Determine the [x, y] coordinate at the center of the cell enclosing the given text.  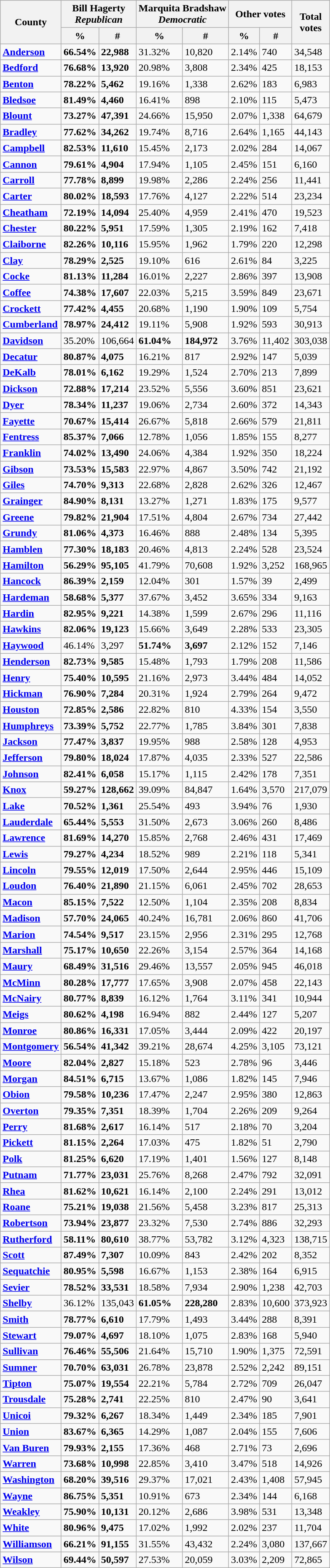
3.84% [244, 725]
6,365 [117, 1431]
12,863 [311, 1095]
2.79% [244, 693]
4,127 [206, 196]
22.21% [159, 1383]
11,441 [311, 180]
82.95% [80, 613]
Other votes [260, 14]
4,959 [206, 212]
5,818 [206, 421]
18,183 [117, 549]
709 [276, 1383]
184,972 [206, 341]
21.15% [159, 886]
DeKalb [31, 373]
58.11% [80, 1239]
1,793 [206, 661]
616 [206, 260]
24,412 [117, 325]
Cocke [31, 277]
84.90% [80, 501]
13,490 [117, 453]
75.21% [80, 1207]
4,234 [117, 854]
468 [206, 1447]
81.06% [80, 533]
284 [276, 148]
61.05% [159, 1303]
10,600 [276, 1303]
25.76% [159, 1175]
77.78% [80, 180]
20.31% [159, 693]
4,904 [117, 164]
72.85% [80, 709]
25.40% [159, 212]
78.29% [80, 260]
Sequatchie [31, 1271]
70,608 [206, 565]
78.34% [80, 405]
18,593 [117, 196]
493 [206, 806]
128,662 [117, 790]
2.26% [244, 1111]
84 [276, 260]
39.09% [159, 790]
Benton [31, 84]
3,410 [206, 1463]
8,277 [311, 437]
26.78% [159, 1367]
79.27% [80, 854]
2.12% [244, 645]
29.46% [159, 966]
2.90% [244, 1287]
2.33% [244, 758]
Sumner [31, 1367]
2,741 [117, 1399]
3,204 [311, 1127]
80.22% [80, 228]
16.46% [159, 533]
12,019 [117, 870]
23.52% [159, 389]
8,834 [311, 902]
3.76% [244, 341]
14,168 [311, 950]
34,262 [117, 132]
43,432 [206, 1544]
Washington [31, 1479]
523 [206, 1063]
90 [276, 1399]
209 [276, 1111]
Perry [31, 1127]
Hardin [31, 613]
19.16% [159, 84]
6,620 [117, 1159]
Hardeman [31, 597]
Franklin [31, 453]
2.58% [244, 742]
3.98% [244, 1512]
2,155 [117, 1447]
2,686 [206, 1512]
579 [276, 421]
Clay [31, 260]
9,221 [117, 613]
77.42% [80, 309]
5,752 [117, 725]
2.05% [244, 966]
16.01% [159, 277]
20,059 [206, 1560]
63,031 [117, 1367]
1.56% [244, 1159]
17.05% [159, 1031]
4,455 [117, 309]
137,667 [311, 1544]
80.87% [80, 357]
19.10% [159, 260]
168 [276, 1335]
1.64% [244, 790]
237 [276, 1528]
County [31, 22]
11,610 [117, 148]
13.27% [159, 501]
14,067 [311, 148]
13,557 [206, 966]
79.07% [80, 1335]
Smith [31, 1319]
Coffee [31, 293]
7,899 [311, 373]
3,252 [276, 565]
11,116 [311, 613]
Anderson [31, 52]
82.53% [80, 148]
80.96% [80, 1528]
1,190 [206, 309]
3.65% [244, 597]
11,586 [311, 661]
2.09% [244, 1031]
2,734 [206, 405]
5,039 [311, 357]
Hamblen [31, 549]
76.40% [80, 886]
32,091 [311, 1175]
4,867 [206, 469]
7,530 [206, 1223]
6,058 [117, 774]
533 [276, 629]
78.22% [80, 84]
80.02% [80, 196]
15.95% [159, 244]
860 [276, 918]
1,361 [117, 806]
2.92% [244, 357]
202 [276, 1255]
22.68% [159, 485]
96 [276, 1063]
702 [276, 886]
7,522 [117, 902]
2.18% [244, 1127]
10,621 [117, 1191]
2.22% [244, 196]
73.94% [80, 1223]
Hancock [31, 581]
77.62% [80, 132]
85.37% [80, 437]
288 [276, 1319]
260 [276, 822]
1,764 [206, 999]
37.67% [159, 597]
2.64% [244, 132]
2,644 [206, 870]
19,554 [117, 1383]
42,703 [311, 1287]
80.77% [80, 999]
2.72% [244, 1383]
8,148 [311, 1159]
15,109 [311, 870]
82.41% [80, 774]
8,268 [206, 1175]
8,352 [311, 1255]
65.44% [80, 822]
77.47% [80, 742]
18.10% [159, 1335]
1,785 [206, 725]
81.15% [80, 1143]
3,837 [117, 742]
38.77% [159, 1239]
2,827 [117, 1063]
53,782 [206, 1239]
5,784 [206, 1383]
Lake [31, 806]
Van Buren [31, 1447]
79.32% [80, 1415]
19.95% [159, 742]
86.39% [80, 581]
23,671 [311, 293]
64,679 [311, 116]
3.50% [244, 469]
17.59% [159, 228]
Wilson [31, 1560]
109 [276, 309]
27.53% [159, 1560]
5,351 [117, 1496]
31.32% [159, 52]
15.66% [159, 629]
McNairy [31, 999]
1,105 [206, 164]
2,617 [117, 1127]
14,343 [311, 405]
2.66% [244, 421]
6,983 [311, 84]
10,595 [117, 677]
56.29% [80, 565]
66.54% [80, 52]
18.52% [159, 854]
1,449 [206, 1415]
31.50% [159, 822]
Greene [31, 517]
7,418 [311, 228]
1,086 [206, 1079]
6,715 [117, 1079]
81.49% [80, 100]
69.44% [80, 1560]
2.74% [244, 1223]
Rutherford [31, 1239]
28,674 [206, 1047]
20.68% [159, 309]
34,548 [311, 52]
3,641 [311, 1399]
2,286 [206, 180]
Totalvotes [311, 22]
18.39% [159, 1111]
19.98% [159, 180]
4,323 [276, 1239]
87.49% [80, 1255]
Jackson [31, 742]
26,047 [311, 1383]
2,790 [311, 1143]
23,234 [311, 196]
Lauderdale [31, 822]
7,284 [117, 693]
2,828 [206, 485]
74.02% [80, 453]
183 [276, 84]
5,754 [311, 309]
79.82% [80, 517]
12.78% [159, 437]
334 [276, 597]
Dickson [31, 389]
12,768 [311, 934]
2,173 [206, 148]
Carroll [31, 180]
76 [276, 806]
4,460 [117, 100]
Chester [31, 228]
3,154 [206, 950]
152 [276, 645]
24.06% [159, 453]
14,094 [117, 212]
2,768 [206, 838]
21.64% [159, 1351]
518 [276, 1463]
17.36% [159, 1447]
17.76% [159, 196]
58.68% [80, 597]
291 [276, 1191]
4,075 [117, 357]
75.40% [80, 677]
17,607 [117, 293]
14,926 [311, 1463]
9,475 [117, 1528]
4,804 [206, 517]
Union [31, 1431]
91,155 [117, 1544]
164 [276, 1271]
517 [206, 1127]
Robertson [31, 1223]
Overton [31, 1111]
2,586 [117, 709]
10.91% [159, 1496]
458 [276, 983]
740 [276, 52]
Shelby [31, 1303]
Campbell [31, 148]
23,621 [311, 389]
Hickman [31, 693]
Trousdale [31, 1399]
70.67% [80, 421]
792 [276, 1175]
73.68% [80, 1463]
2.57% [244, 950]
5,598 [117, 1271]
Hawkins [31, 629]
484 [276, 677]
6,061 [206, 886]
15.48% [159, 661]
11,284 [117, 277]
25.54% [159, 806]
5,207 [311, 1015]
16.41% [159, 100]
7,838 [311, 725]
7,066 [117, 437]
80.62% [80, 1015]
79.93% [80, 1447]
17.50% [159, 870]
Sevier [31, 1287]
22.26% [159, 950]
3,297 [117, 645]
84.51% [80, 1079]
5,556 [206, 389]
1,704 [206, 1111]
8,131 [117, 501]
Blount [31, 116]
5,341 [311, 854]
23,877 [117, 1223]
50,597 [117, 1560]
78.77% [80, 1319]
945 [276, 966]
Knox [31, 790]
22,143 [311, 983]
2.06% [244, 918]
3,452 [206, 597]
8,391 [311, 1319]
2.31% [244, 934]
70 [276, 1127]
2.86% [244, 277]
10,131 [117, 1512]
Marshall [31, 950]
80.95% [80, 1271]
35.20% [80, 341]
2,264 [117, 1143]
425 [276, 68]
61.04% [159, 341]
79.61% [80, 164]
6,267 [117, 1415]
56.54% [80, 1047]
78.97% [80, 325]
Tipton [31, 1383]
3,649 [206, 629]
898 [206, 100]
350 [276, 453]
Cheatham [31, 212]
22,586 [311, 758]
18,153 [311, 68]
115 [276, 100]
1,962 [206, 244]
5,553 [117, 822]
16,331 [117, 1031]
Morgan [31, 1079]
41.79% [159, 565]
12,298 [311, 244]
Madison [31, 918]
7,307 [117, 1255]
380 [276, 1095]
Humphreys [31, 725]
3.11% [244, 999]
882 [206, 1015]
Macon [31, 902]
66.21% [80, 1544]
84,847 [206, 790]
3,908 [206, 983]
Pickett [31, 1143]
3,697 [206, 645]
295 [276, 934]
162 [276, 228]
21.56% [159, 1207]
4,035 [206, 758]
1,115 [206, 774]
528 [276, 549]
213 [276, 373]
364 [276, 950]
2.78% [244, 1063]
144 [276, 1496]
6,915 [311, 1271]
6,162 [117, 373]
514 [276, 196]
1,238 [276, 1287]
22.03% [159, 293]
9,163 [311, 597]
79.58% [80, 1095]
8,486 [311, 822]
39 [276, 581]
Hamilton [31, 565]
2.35% [244, 902]
36.12% [80, 1303]
16.67% [159, 1271]
1,104 [206, 902]
3.06% [244, 822]
168,965 [311, 565]
1.57% [244, 581]
23,031 [117, 1175]
1,153 [206, 1271]
1,375 [276, 1351]
16.12% [159, 999]
Haywood [31, 645]
151 [276, 164]
28,653 [311, 886]
341 [276, 999]
296 [276, 613]
1,924 [206, 693]
2.43% [244, 1479]
2.41% [244, 212]
Marquita BradshawDemocratic [182, 14]
4,697 [117, 1335]
135,043 [117, 1303]
82.26% [80, 244]
41,342 [117, 1047]
46,018 [311, 966]
19,523 [311, 212]
1,075 [206, 1335]
10,650 [117, 950]
134 [276, 533]
9,517 [117, 934]
2,159 [117, 581]
1.85% [244, 437]
326 [276, 485]
Grundy [31, 533]
5,462 [117, 84]
23,305 [311, 629]
Monroe [31, 1031]
Johnson [31, 774]
742 [276, 469]
673 [206, 1496]
21,811 [311, 421]
Bedford [31, 68]
Putnam [31, 1175]
128 [276, 742]
4.25% [244, 1047]
527 [276, 758]
1,599 [206, 613]
Gibson [31, 469]
White [31, 1528]
73 [276, 1447]
74.54% [80, 934]
2,100 [206, 1191]
Maury [31, 966]
17.02% [159, 1528]
3.12% [244, 1239]
17.51% [159, 517]
5,377 [117, 597]
18,024 [117, 758]
19.06% [159, 405]
Weakley [31, 1512]
17,021 [206, 1479]
19.11% [159, 325]
Cannon [31, 164]
85.15% [80, 902]
73.27% [80, 116]
39.21% [159, 1047]
11,237 [117, 405]
843 [206, 1255]
1,087 [206, 1431]
Carter [31, 196]
1,401 [206, 1159]
138,715 [311, 1239]
373,923 [311, 1303]
Stewart [31, 1335]
1,524 [206, 373]
22.25% [159, 1399]
2,973 [206, 677]
40.24% [159, 918]
Fentress [31, 437]
17.94% [159, 164]
27,442 [311, 517]
10,820 [206, 52]
95,105 [117, 565]
6,610 [117, 1319]
20.12% [159, 1512]
Henry [31, 677]
175 [276, 501]
Rhea [31, 1191]
15.85% [159, 838]
13,348 [311, 1512]
7,606 [311, 1431]
10,944 [311, 999]
9,577 [311, 501]
12.04% [159, 581]
31,516 [117, 966]
76.46% [80, 1351]
20.98% [159, 68]
5,215 [206, 293]
Montgomery [31, 1047]
2.10% [244, 100]
68.49% [80, 966]
3,105 [276, 1047]
55,506 [117, 1351]
2.44% [244, 1015]
Fayette [31, 421]
Bledsoe [31, 100]
76.68% [80, 68]
9,313 [117, 485]
19,038 [117, 1207]
Lewis [31, 854]
3.03% [244, 1560]
24,065 [117, 918]
1,305 [206, 228]
17,214 [117, 389]
Wayne [31, 1496]
Crockett [31, 309]
3.60% [244, 389]
3,808 [206, 68]
7,901 [311, 1415]
16,781 [206, 918]
Obion [31, 1095]
59.27% [80, 790]
78.01% [80, 373]
68.20% [80, 1479]
Houston [31, 709]
25,313 [311, 1207]
17.65% [159, 983]
888 [206, 533]
Polk [31, 1159]
431 [276, 838]
4,813 [206, 549]
2,673 [206, 822]
7,146 [311, 645]
118 [276, 854]
19,123 [117, 629]
17.87% [159, 758]
3,550 [311, 709]
82.06% [80, 629]
989 [206, 854]
21,904 [117, 517]
15,710 [206, 1351]
185 [276, 1415]
46.14% [80, 645]
23,524 [311, 549]
1,493 [206, 1319]
17.47% [159, 1095]
79.55% [80, 870]
76.90% [80, 693]
81.25% [80, 1159]
Scott [31, 1255]
22.82% [159, 709]
15.18% [159, 1063]
145 [276, 1079]
21,192 [311, 469]
74.70% [80, 485]
2,956 [206, 934]
14.29% [159, 1431]
3.59% [244, 293]
5,458 [206, 1207]
8,839 [117, 999]
2,525 [117, 260]
13,908 [311, 277]
4,198 [117, 1015]
McMinn [31, 983]
Bradley [31, 132]
18.58% [159, 1287]
Cumberland [31, 325]
80.86% [80, 1031]
73.39% [80, 725]
44,143 [311, 132]
16.21% [159, 357]
2.60% [244, 405]
Warren [31, 1463]
3.47% [244, 1463]
14,052 [311, 677]
178 [276, 774]
2.48% [244, 533]
83.67% [80, 1431]
51 [276, 1143]
33,531 [117, 1287]
17.19% [159, 1159]
2,227 [206, 277]
11,704 [311, 1528]
29.37% [159, 1479]
77.30% [80, 549]
70.52% [80, 806]
475 [206, 1143]
303,038 [311, 341]
886 [276, 1223]
Bill HagertyRepublican [99, 14]
17.79% [159, 1319]
2.04% [244, 1431]
81.68% [80, 1127]
18,224 [311, 453]
4,373 [117, 533]
23.32% [159, 1223]
12,467 [311, 485]
86.75% [80, 1496]
470 [276, 212]
2.21% [244, 854]
32,293 [311, 1223]
1,271 [206, 501]
7,946 [311, 1079]
73.53% [80, 469]
2.46% [244, 838]
Unicoi [31, 1415]
Dyer [31, 405]
11,402 [276, 341]
82.04% [80, 1063]
23,878 [206, 1367]
12.50% [159, 902]
5,473 [311, 100]
9,585 [117, 661]
15,950 [206, 116]
39,516 [117, 1479]
22,988 [117, 52]
75.90% [80, 1512]
Williamson [31, 1544]
3,444 [206, 1031]
41,706 [311, 918]
20.46% [159, 549]
3.23% [244, 1207]
3,080 [276, 1544]
9,264 [311, 1111]
3,446 [311, 1063]
10.09% [159, 1255]
81.13% [80, 277]
2.70% [244, 373]
Giles [31, 485]
264 [276, 693]
22.77% [159, 725]
6,160 [311, 164]
22.97% [159, 469]
Davidson [31, 341]
7,934 [206, 1287]
228,280 [206, 1303]
4.33% [244, 709]
13,920 [117, 68]
2.71% [244, 1447]
4,953 [311, 742]
21.16% [159, 677]
70.70% [80, 1367]
14,270 [117, 838]
22.85% [159, 1463]
30,913 [311, 325]
2,247 [206, 1095]
4,384 [206, 453]
72.19% [80, 212]
79.35% [80, 1111]
106,664 [117, 341]
Lawrence [31, 838]
17,469 [311, 838]
78.52% [80, 1287]
Claiborne [31, 244]
89,151 [311, 1367]
80,610 [117, 1239]
1.83% [244, 501]
15.45% [159, 148]
16.94% [159, 1015]
5,395 [311, 533]
3,570 [276, 790]
19.29% [159, 373]
Henderson [31, 661]
57.70% [80, 918]
81.69% [80, 838]
3,225 [311, 260]
2,499 [311, 581]
17.03% [159, 1143]
147 [276, 357]
851 [276, 389]
1,056 [206, 437]
446 [276, 870]
10,236 [117, 1095]
20,197 [311, 1031]
72,865 [311, 1560]
79.80% [80, 758]
372 [276, 405]
Roane [31, 1207]
72,591 [311, 1351]
Sullivan [31, 1351]
1,408 [276, 1479]
1,992 [206, 1528]
73,121 [311, 1047]
5,951 [117, 228]
82.73% [80, 661]
2,242 [276, 1367]
734 [276, 517]
26.67% [159, 421]
15.17% [159, 774]
51.74% [159, 645]
Lincoln [31, 870]
72.88% [80, 389]
988 [206, 742]
3.94% [244, 806]
Meigs [31, 1015]
2.61% [244, 260]
15,414 [117, 421]
2.38% [244, 1271]
5,908 [206, 325]
422 [276, 1031]
75.07% [80, 1383]
2,696 [311, 1447]
849 [276, 293]
21,890 [117, 886]
217,079 [311, 790]
71.77% [80, 1175]
154 [276, 709]
397 [276, 277]
2.19% [244, 228]
Decatur [31, 357]
8,716 [206, 132]
Marion [31, 934]
14.38% [159, 613]
2.14% [244, 52]
19.74% [159, 132]
2,209 [276, 1560]
Loudon [31, 886]
220 [276, 244]
80.28% [80, 983]
18.34% [159, 1415]
9,472 [311, 693]
23.15% [159, 934]
531 [276, 1512]
Jefferson [31, 758]
75.17% [80, 950]
8,899 [117, 180]
1,165 [276, 132]
75.28% [80, 1399]
6,168 [311, 1496]
2.28% [244, 629]
10,998 [117, 1463]
Grainger [31, 501]
1,930 [311, 806]
31.55% [159, 1544]
57,945 [311, 1479]
5,940 [311, 1335]
74.38% [80, 293]
13.67% [159, 1079]
13,012 [311, 1191]
17,777 [117, 983]
15,583 [117, 469]
Moore [31, 1063]
81.62% [80, 1191]
10,116 [117, 244]
47,391 [117, 116]
2.52% [244, 1367]
24.66% [159, 116]
593 [276, 325]
256 [276, 180]
